Find where the given text appears and provide that cell's center as (x, y) coordinate. 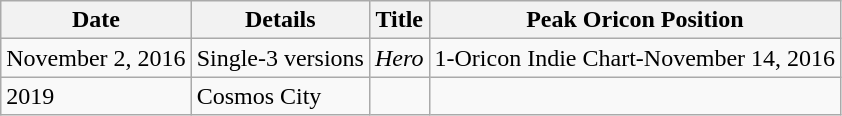
Peak Oricon Position (635, 20)
Single-3 versions (280, 58)
2019 (96, 96)
November 2, 2016 (96, 58)
Title (399, 20)
Cosmos City (280, 96)
Hero (399, 58)
1-Oricon Indie Chart-November 14, 2016 (635, 58)
Details (280, 20)
Date (96, 20)
